Extract the (X, Y) coordinate from the center of the cell holding the provided text.  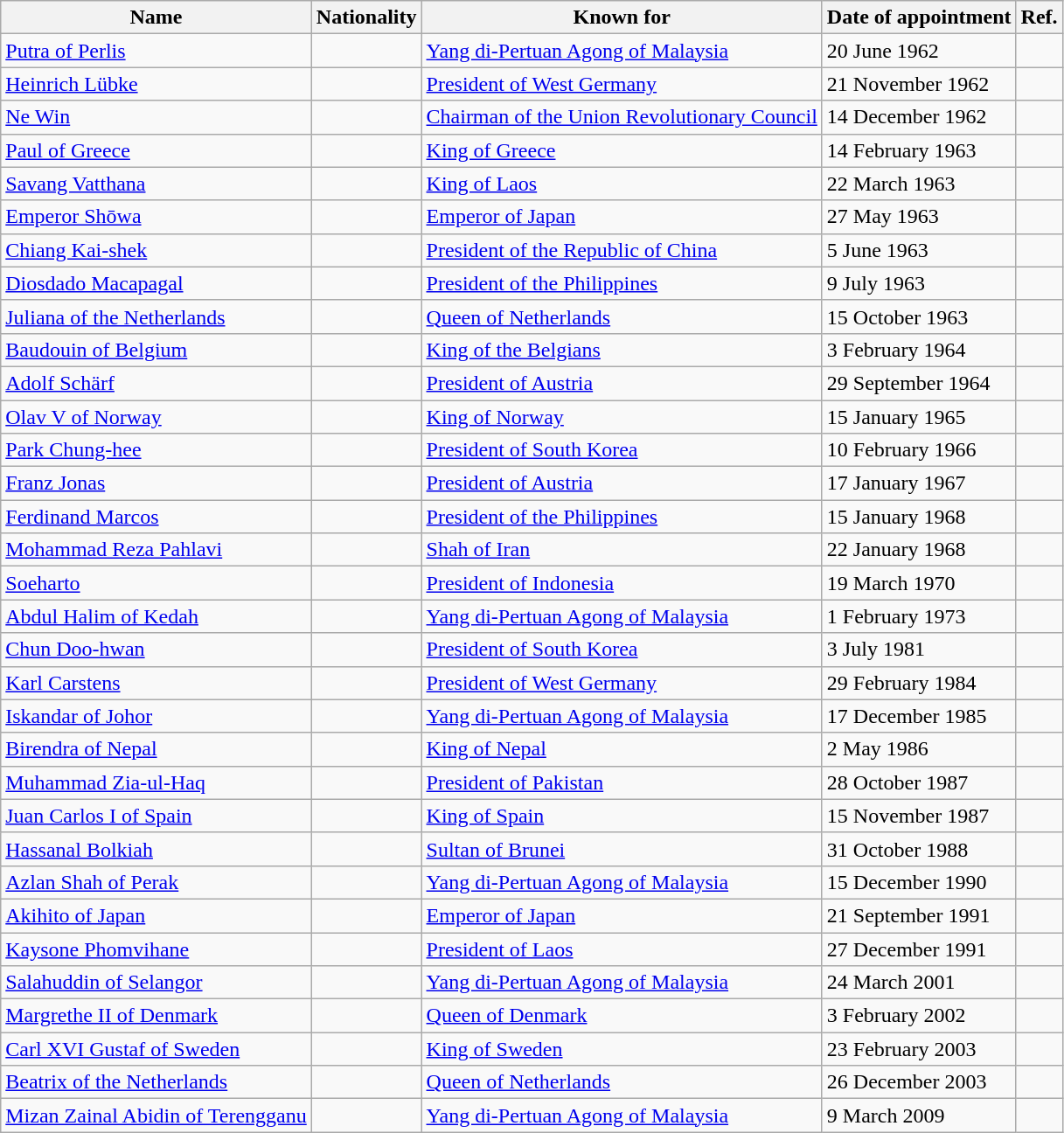
22 January 1968 (919, 550)
Ne Win (156, 117)
31 October 1988 (919, 849)
King of Nepal (622, 749)
14 December 1962 (919, 117)
17 January 1967 (919, 483)
24 March 2001 (919, 983)
9 July 1963 (919, 283)
Beatrix of the Netherlands (156, 1082)
Juan Carlos I of Spain (156, 816)
28 October 1987 (919, 782)
19 March 1970 (919, 583)
Muhammad Zia-ul-Haq (156, 782)
Azlan Shah of Perak (156, 882)
Carl XVI Gustaf of Sweden (156, 1049)
Queen of Denmark (622, 1016)
Mizan Zainal Abidin of Terengganu (156, 1116)
King of Spain (622, 816)
20 June 1962 (919, 51)
Baudouin of Belgium (156, 350)
Nationality (366, 17)
3 February 2002 (919, 1016)
Ref. (1039, 17)
Savang Vatthana (156, 184)
15 December 1990 (919, 882)
President of Pakistan (622, 782)
King of the Belgians (622, 350)
Hassanal Bolkiah (156, 849)
Diosdado Macapagal (156, 283)
Soeharto (156, 583)
Birendra of Nepal (156, 749)
5 June 1963 (919, 250)
President of Indonesia (622, 583)
Chairman of the Union Revolutionary Council (622, 117)
23 February 2003 (919, 1049)
King of Laos (622, 184)
President of the Republic of China (622, 250)
Margrethe II of Denmark (156, 1016)
Paul of Greece (156, 150)
Franz Jonas (156, 483)
21 November 1962 (919, 84)
14 February 1963 (919, 150)
1 February 1973 (919, 616)
15 January 1965 (919, 417)
15 November 1987 (919, 816)
22 March 1963 (919, 184)
Kaysone Phomvihane (156, 949)
Putra of Perlis (156, 51)
Emperor Shōwa (156, 217)
29 February 1984 (919, 683)
Known for (622, 17)
15 October 1963 (919, 316)
29 September 1964 (919, 383)
King of Sweden (622, 1049)
Chiang Kai-shek (156, 250)
Sultan of Brunei (622, 849)
Date of appointment (919, 17)
9 March 2009 (919, 1116)
27 December 1991 (919, 949)
Adolf Schärf (156, 383)
Heinrich Lübke (156, 84)
Salahuddin of Selangor (156, 983)
Name (156, 17)
21 September 1991 (919, 915)
Mohammad Reza Pahlavi (156, 550)
27 May 1963 (919, 217)
King of Norway (622, 417)
Olav V of Norway (156, 417)
26 December 2003 (919, 1082)
3 July 1981 (919, 650)
Juliana of the Netherlands (156, 316)
2 May 1986 (919, 749)
Chun Doo-hwan (156, 650)
17 December 1985 (919, 716)
10 February 1966 (919, 450)
Park Chung-hee (156, 450)
Shah of Iran (622, 550)
Ferdinand Marcos (156, 517)
Akihito of Japan (156, 915)
15 January 1968 (919, 517)
Iskandar of Johor (156, 716)
King of Greece (622, 150)
President of Laos (622, 949)
3 February 1964 (919, 350)
Abdul Halim of Kedah (156, 616)
Karl Carstens (156, 683)
